Return the [x, y] coordinate for the center point of the cell that contains the specified text.  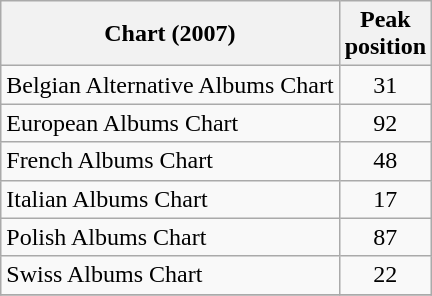
17 [385, 199]
48 [385, 161]
French Albums Chart [170, 161]
Italian Albums Chart [170, 199]
Belgian Alternative Albums Chart [170, 85]
European Albums Chart [170, 123]
87 [385, 237]
22 [385, 275]
Peakposition [385, 34]
Swiss Albums Chart [170, 275]
Polish Albums Chart [170, 237]
Chart (2007) [170, 34]
31 [385, 85]
92 [385, 123]
